Locate the cell with the specified text and output its (x, y) center coordinate. 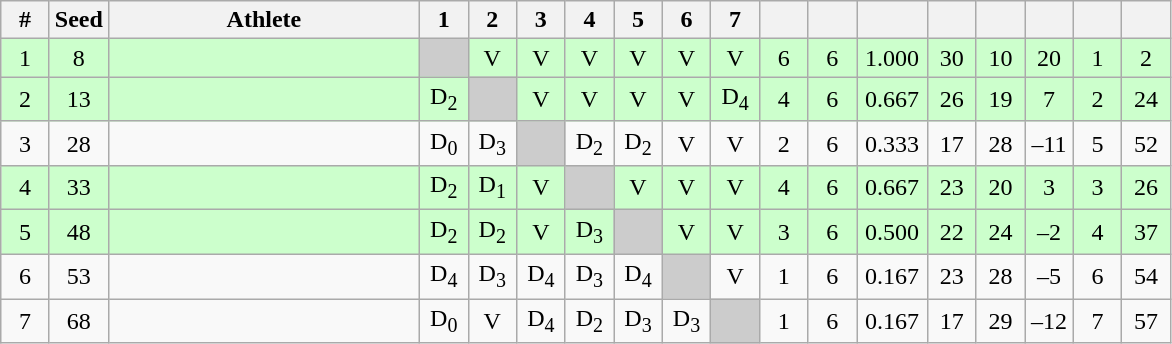
–2 (1050, 232)
57 (1146, 321)
30 (952, 58)
19 (1000, 99)
Athlete (264, 20)
68 (78, 321)
37 (1146, 232)
# (26, 20)
53 (78, 276)
0.333 (892, 143)
22 (952, 232)
48 (78, 232)
D1 (492, 188)
–5 (1050, 276)
10 (1000, 58)
8 (78, 58)
52 (1146, 143)
29 (1000, 321)
33 (78, 188)
0.500 (892, 232)
1.000 (892, 58)
Seed (78, 20)
13 (78, 99)
54 (1146, 276)
–12 (1050, 321)
–11 (1050, 143)
